Locate the cell with the specified text and output its (x, y) center coordinate. 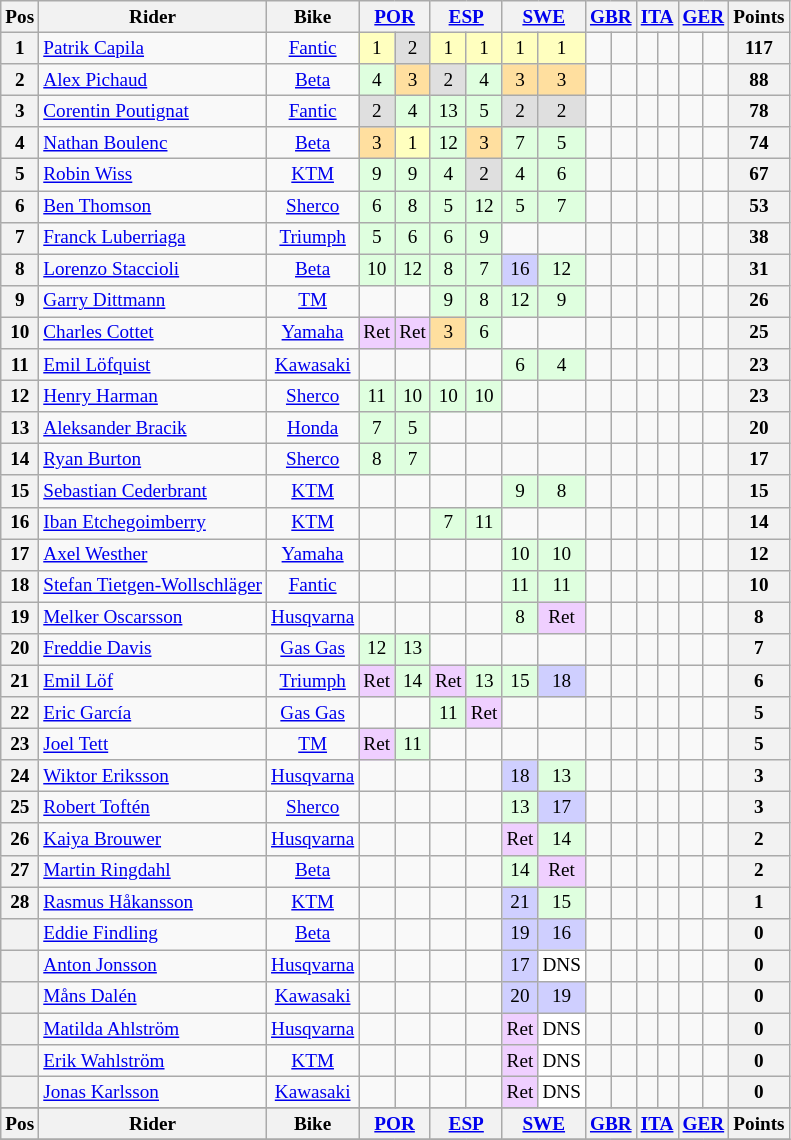
Franck Luberriaga (153, 238)
117 (759, 48)
Kaiya Brouwer (153, 839)
53 (759, 206)
Matilda Ahlström (153, 1029)
Stefan Tietgen-Wollschläger (153, 586)
74 (759, 143)
Rasmus Håkansson (153, 902)
Sebastian Cederbrant (153, 491)
31 (759, 270)
Aleksander Bracik (153, 428)
Joel Tett (153, 744)
Wiktor Eriksson (153, 776)
22 (20, 713)
28 (20, 902)
Eric García (153, 713)
Melker Oscarsson (153, 618)
Nathan Boulenc (153, 143)
38 (759, 238)
Charles Cottet (153, 333)
Iban Etchegoimberry (153, 523)
Robin Wiss (153, 175)
Eddie Findling (153, 934)
Patrik Capila (153, 48)
Måns Dalén (153, 997)
Emil Löfquist (153, 365)
Emil Löf (153, 681)
27 (20, 871)
Honda (312, 428)
Martin Ringdahl (153, 871)
78 (759, 111)
Ryan Burton (153, 460)
Garry Dittmann (153, 301)
Freddie Davis (153, 649)
88 (759, 80)
Axel Westher (153, 554)
Robert Toftén (153, 808)
Corentin Poutignat (153, 111)
Anton Jonsson (153, 966)
67 (759, 175)
24 (20, 776)
Ben Thomson (153, 206)
Erik Wahlström (153, 1061)
Jonas Karlsson (153, 1092)
Henry Harman (153, 396)
Lorenzo Staccioli (153, 270)
Alex Pichaud (153, 80)
